Search for the cell housing the specified text and yield its (X, Y) center coordinate. 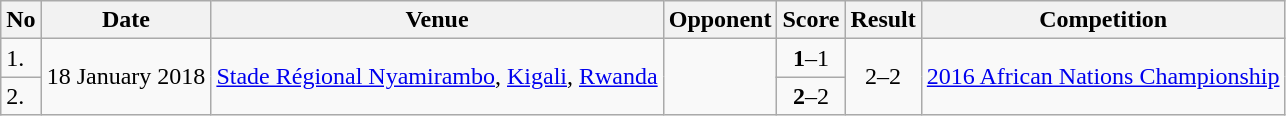
Venue (437, 20)
1. (21, 58)
Competition (1103, 20)
2016 African Nations Championship (1103, 77)
Opponent (720, 20)
Stade Régional Nyamirambo, Kigali, Rwanda (437, 77)
1–1 (811, 58)
No (21, 20)
Result (883, 20)
Score (811, 20)
Date (126, 20)
2. (21, 96)
18 January 2018 (126, 77)
